Capture the cell that displays the provided text and extract its (x, y) central coordinate. 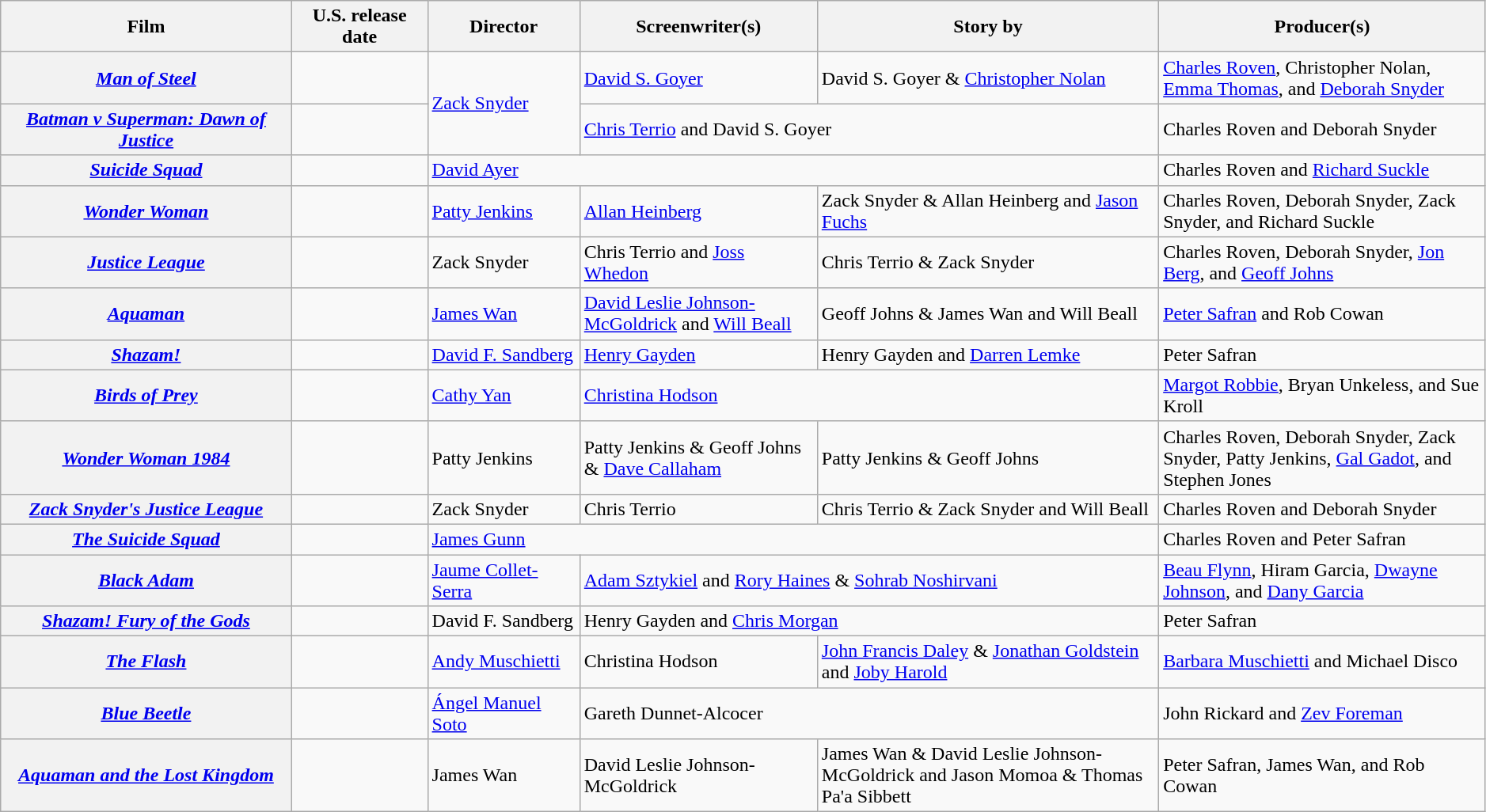
John Rickard and Zev Foreman (1322, 714)
Director (504, 27)
Zack Snyder & Allan Heinberg and Jason Fuchs (988, 211)
Beau Flynn, Hiram Garcia, Dwayne Johnson, and Dany Garcia (1322, 579)
Wonder Woman 1984 (146, 457)
Chris Terrio & Zack Snyder (988, 263)
The Flash (146, 662)
Ángel Manuel Soto (504, 714)
Gareth Dunnet-Alcocer (869, 714)
Suicide Squad (146, 170)
Charles Roven, Deborah Snyder, Zack Snyder, and Richard Suckle (1322, 211)
David Leslie Johnson-McGoldrick and Will Beall (698, 313)
Zack Snyder's Justice League (146, 509)
Peter Safran and Rob Cowan (1322, 313)
Aquaman (146, 313)
Peter Safran, James Wan, and Rob Cowan (1322, 776)
Justice League (146, 263)
Shazam! Fury of the Gods (146, 621)
David Leslie Johnson-McGoldrick (698, 776)
Chris Terrio & Zack Snyder and Will Beall (988, 509)
Charles Roven, Deborah Snyder, Jon Berg, and Geoff Johns (1322, 263)
Film (146, 27)
Aquaman and the Lost Kingdom (146, 776)
John Francis Daley & Jonathan Goldstein and Joby Harold (988, 662)
Geoff Johns & James Wan and Will Beall (988, 313)
Producer(s) (1322, 27)
The Suicide Squad (146, 539)
Charles Roven, Christopher Nolan, Emma Thomas, and Deborah Snyder (1322, 78)
Charles Roven and Richard Suckle (1322, 170)
Chris Terrio (698, 509)
Chris Terrio and Joss Whedon (698, 263)
U.S. release date (359, 27)
Blue Beetle (146, 714)
Adam Sztykiel and Rory Haines & Sohrab Noshirvani (869, 579)
David Ayer (793, 170)
James Gunn (793, 539)
Patty Jenkins & Geoff Johns (988, 457)
Henry Gayden and Chris Morgan (869, 621)
Henry Gayden (698, 355)
Batman v Superman: Dawn of Justice (146, 130)
Birds of Prey (146, 396)
Screenwriter(s) (698, 27)
David S. Goyer (698, 78)
James Wan & David Leslie Johnson-McGoldrick and Jason Momoa & Thomas Pa'a Sibbett (988, 776)
Charles Roven and Peter Safran (1322, 539)
Chris Terrio and David S. Goyer (869, 130)
Cathy Yan (504, 396)
Margot Robbie, Bryan Unkeless, and Sue Kroll (1322, 396)
Shazam! (146, 355)
Andy Muschietti (504, 662)
Barbara Muschietti and Michael Disco (1322, 662)
Patty Jenkins & Geoff Johns & Dave Callaham (698, 457)
Allan Heinberg (698, 211)
Henry Gayden and Darren Lemke (988, 355)
Charles Roven, Deborah Snyder, Zack Snyder, Patty Jenkins, Gal Gadot, and Stephen Jones (1322, 457)
Black Adam (146, 579)
Man of Steel (146, 78)
Jaume Collet-Serra (504, 579)
Story by (988, 27)
David S. Goyer & Christopher Nolan (988, 78)
Wonder Woman (146, 211)
